Scan for the cell matching the given text and deliver its [X, Y] coordinate at center. 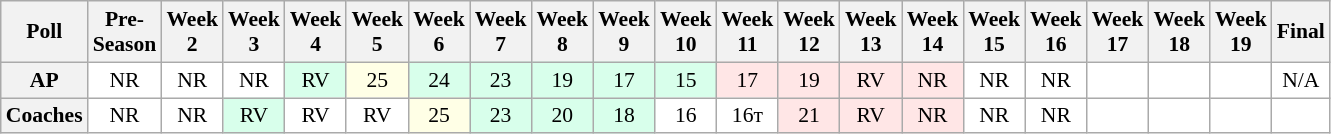
Week12 [809, 32]
24 [439, 80]
AP [44, 80]
Pre-Season [125, 32]
Week11 [748, 32]
Week2 [192, 32]
Week14 [933, 32]
18 [624, 116]
N/A [1301, 80]
Week5 [377, 32]
Coaches [44, 116]
16т [748, 116]
Week18 [1179, 32]
Final [1301, 32]
Week3 [254, 32]
Poll [44, 32]
Week9 [624, 32]
Week17 [1118, 32]
Week16 [1056, 32]
Week13 [871, 32]
Week10 [686, 32]
Week4 [316, 32]
21 [809, 116]
20 [562, 116]
16 [686, 116]
Week8 [562, 32]
Week7 [501, 32]
Week15 [994, 32]
Week6 [439, 32]
Week19 [1241, 32]
15 [686, 80]
